Detect which cell encompasses the target text, then output its (X, Y) center coordinate. 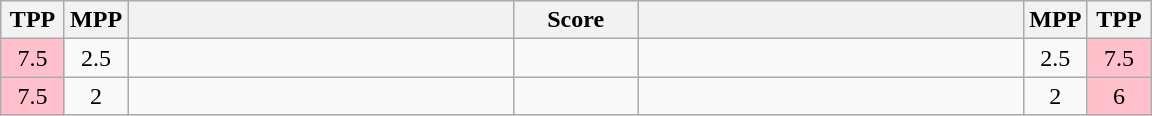
6 (1119, 96)
Score (576, 20)
